Extract the (X, Y) coordinate from the center of the cell holding the provided text.  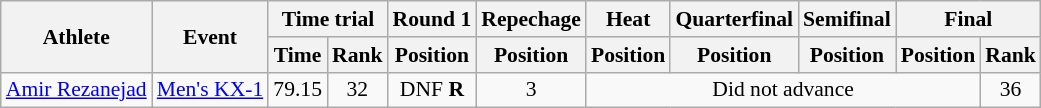
32 (358, 90)
Heat (628, 19)
Event (210, 36)
Quarterfinal (734, 19)
Semifinal (847, 19)
Did not advance (783, 90)
Round 1 (432, 19)
79.15 (298, 90)
3 (531, 90)
Time trial (328, 19)
36 (1010, 90)
DNF R (432, 90)
Time (298, 55)
Men's KX-1 (210, 90)
Amir Rezanejad (76, 90)
Athlete (76, 36)
Final (968, 19)
Repechage (531, 19)
